Return the (X, Y) coordinate for the center point of the cell that contains the specified text.  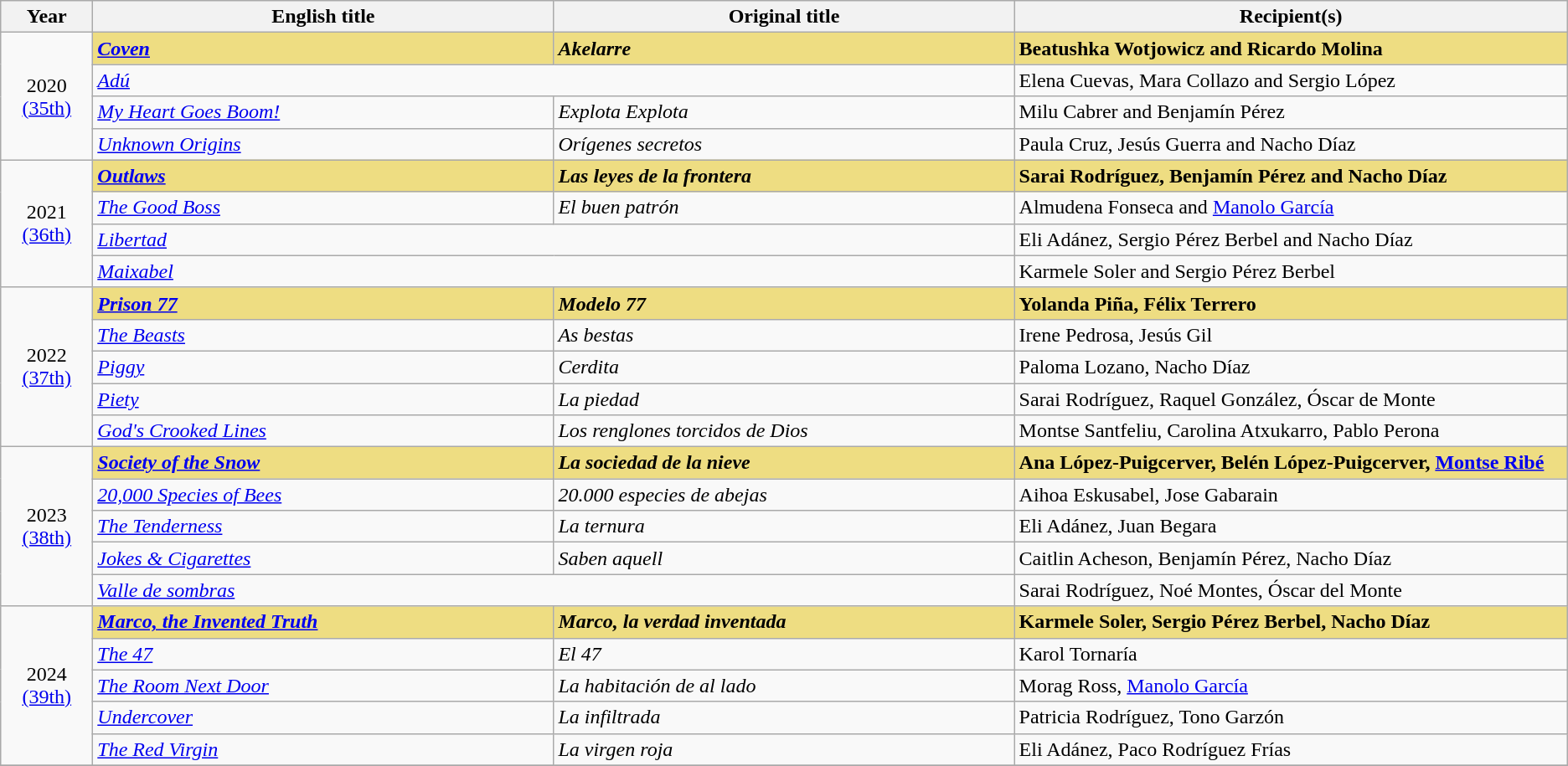
Original title (784, 17)
Jokes & Cigarettes (323, 558)
Patricia Rodríguez, Tono Garzón (1291, 717)
Marco, the Invented Truth (323, 622)
Society of the Snow (323, 463)
Paloma Lozano, Nacho Díaz (1291, 367)
God's Crooked Lines (323, 431)
Montse Santfeliu, Carolina Atxukarro, Pablo Perona (1291, 431)
Saben aquell (784, 558)
The Room Next Door (323, 686)
Sarai Rodríguez, Raquel González, Óscar de Monte (1291, 399)
Outlaws (323, 176)
The Good Boss (323, 208)
La virgen roja (784, 749)
Piggy (323, 367)
Marco, la verdad inventada (784, 622)
The 47 (323, 654)
Paula Cruz, Jesús Guerra and Nacho Díaz (1291, 144)
Valle de sombras (554, 590)
Recipient(s) (1291, 17)
Karol Tornaría (1291, 654)
Eli Adánez, Juan Begara (1291, 527)
Elena Cuevas, Mara Collazo and Sergio López (1291, 80)
Irene Pedrosa, Jesús Gil (1291, 335)
Maixabel (554, 271)
Yolanda Piña, Félix Terrero (1291, 303)
Sarai Rodríguez, Noé Montes, Óscar del Monte (1291, 590)
Ana López-Puigcerver, Belén López-Puigcerver, Montse Ribé (1291, 463)
La piedad (784, 399)
Adú (554, 80)
Karmele Soler, Sergio Pérez Berbel, Nacho Díaz (1291, 622)
Aihoa Eskusabel, Jose Gabarain (1291, 495)
La habitación de al lado (784, 686)
2024(39th) (47, 686)
Explota Explota (784, 112)
El buen patrón (784, 208)
20.000 especies de abejas (784, 495)
Unknown Origins (323, 144)
Milu Cabrer and Benjamín Pérez (1291, 112)
Coven (323, 49)
Modelo 77 (784, 303)
2020(35th) (47, 96)
The Beasts (323, 335)
Sarai Rodríguez, Benjamín Pérez and Nacho Díaz (1291, 176)
The Tenderness (323, 527)
Morag Ross, Manolo García (1291, 686)
La ternura (784, 527)
Los renglones torcidos de Dios (784, 431)
Prison 77 (323, 303)
Piety (323, 399)
2023(38th) (47, 527)
Akelarre (784, 49)
2021(36th) (47, 224)
Karmele Soler and Sergio Pérez Berbel (1291, 271)
Orígenes secretos (784, 144)
English title (323, 17)
Eli Adánez, Paco Rodríguez Frías (1291, 749)
Caitlin Acheson, Benjamín Pérez, Nacho Díaz (1291, 558)
El 47 (784, 654)
2022(37th) (47, 367)
La sociedad de la nieve (784, 463)
As bestas (784, 335)
My Heart Goes Boom! (323, 112)
Eli Adánez, Sergio Pérez Berbel and Nacho Díaz (1291, 239)
20,000 Species of Bees (323, 495)
Libertad (554, 239)
The Red Virgin (323, 749)
Year (47, 17)
Almudena Fonseca and Manolo García (1291, 208)
Undercover (323, 717)
Beatushka Wotjowicz and Ricardo Molina (1291, 49)
Cerdita (784, 367)
La infiltrada (784, 717)
Las leyes de la frontera (784, 176)
